Identify which cell holds the provided text, then report its (X, Y) central coordinate. 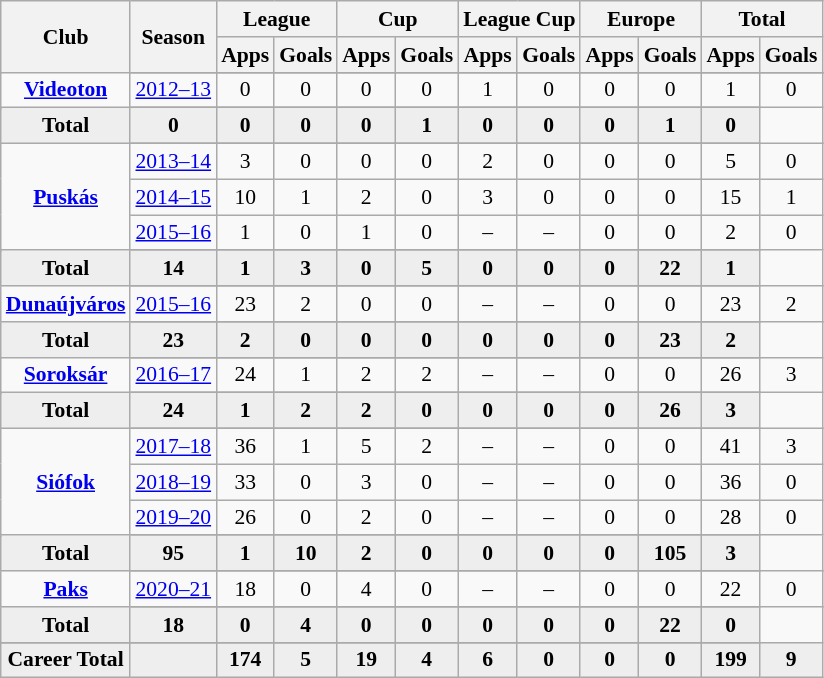
Club (66, 36)
2012–13 (173, 90)
33 (245, 482)
199 (731, 660)
41 (731, 447)
2013–14 (173, 162)
2014–15 (173, 197)
105 (670, 554)
Videoton (66, 90)
Dunaújváros (66, 304)
2018–19 (173, 482)
2020–21 (173, 589)
League Cup (519, 19)
9 (792, 660)
2017–18 (173, 447)
19 (366, 660)
6 (488, 660)
League (276, 19)
2019–20 (173, 518)
Paks (66, 589)
174 (245, 660)
95 (173, 554)
Puskás (66, 198)
15 (731, 197)
2016–17 (173, 375)
14 (173, 269)
28 (731, 518)
Cup (398, 19)
Career Total (66, 660)
Soroksár (66, 375)
Europe (640, 19)
Siófok (66, 482)
Season (173, 36)
